From the cell containing the given text, extract its center point as [X, Y] coordinate. 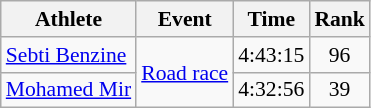
4:32:56 [271, 90]
4:43:15 [271, 55]
Rank [340, 19]
Event [184, 19]
Mohamed Mir [68, 90]
Time [271, 19]
Sebti Benzine [68, 55]
39 [340, 90]
Road race [184, 72]
Athlete [68, 19]
96 [340, 55]
